Identify which cell holds the provided text, then report its (x, y) central coordinate. 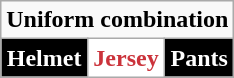
Helmet (44, 58)
Jersey (126, 58)
Uniform combination (118, 20)
Pants (200, 58)
